Identify which cell holds the provided text, then report its [x, y] central coordinate. 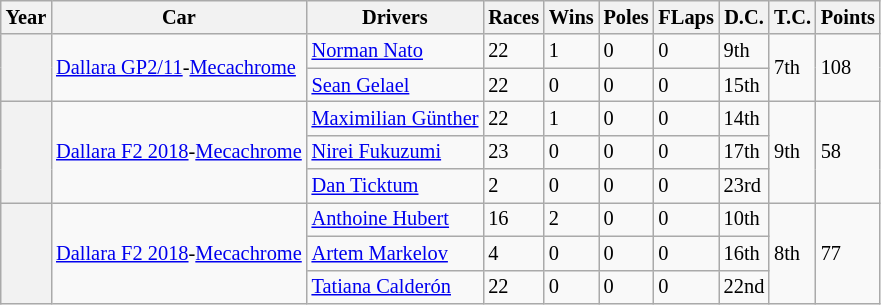
D.C. [744, 17]
T.C. [792, 17]
16 [514, 219]
FLaps [686, 17]
8th [792, 252]
10th [744, 219]
Poles [626, 17]
Norman Nato [396, 51]
Anthoine Hubert [396, 219]
108 [848, 68]
77 [848, 252]
4 [514, 253]
15th [744, 85]
23rd [744, 186]
14th [744, 118]
7th [792, 68]
Maximilian Günther [396, 118]
Car [178, 17]
Sean Gelael [396, 85]
Drivers [396, 17]
Dallara GP2/11-Mecachrome [178, 68]
23 [514, 152]
Year [26, 17]
Tatiana Calderón [396, 287]
Points [848, 17]
17th [744, 152]
22nd [744, 287]
Dan Ticktum [396, 186]
16th [744, 253]
Artem Markelov [396, 253]
Nirei Fukuzumi [396, 152]
Wins [572, 17]
Races [514, 17]
58 [848, 152]
